Search for the cell housing the specified text and yield its (X, Y) center coordinate. 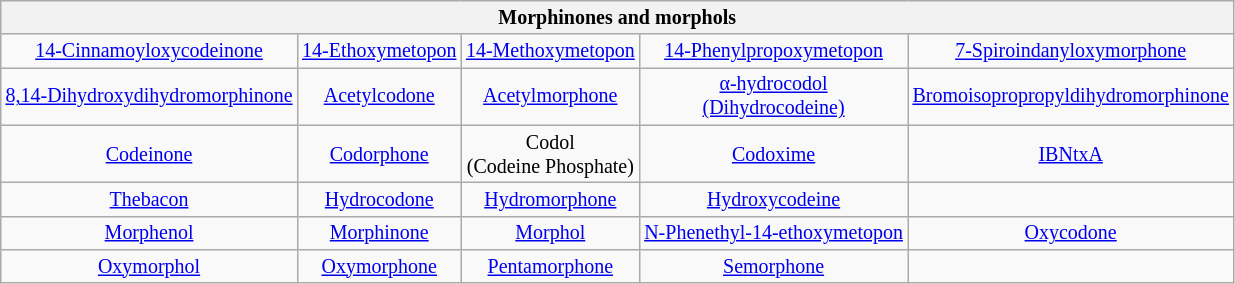
Codoxime (773, 154)
Hydrocodone (379, 200)
Morphinones and morphols (618, 18)
Codol(Codeine Phosphate) (550, 154)
Pentamorphone (550, 266)
Codorphone (379, 154)
14-Cinnamoyloxycodeinone (150, 52)
14-Methoxymetopon (550, 52)
IBNtxA (1071, 154)
Oxycodone (1071, 232)
Oxymorphone (379, 266)
14-Ethoxymetopon (379, 52)
Acetylmorphone (550, 96)
Bromoisopropropyldihydromorphinone (1071, 96)
Thebacon (150, 200)
Hydroxycodeine (773, 200)
Oxymorphol (150, 266)
N-Phenethyl-14-ethoxymetopon (773, 232)
Semorphone (773, 266)
8,14-Dihydroxydihydromorphinone (150, 96)
7-Spiroindanyloxymorphone (1071, 52)
Acetylcodone (379, 96)
14-Phenylpropoxymetopon (773, 52)
Codeinone (150, 154)
α-hydrocodol(Dihydrocodeine) (773, 96)
Morphinone (379, 232)
Hydromorphone (550, 200)
Morphol (550, 232)
Morphenol (150, 232)
